Find where the given text appears and provide that cell's center as [X, Y] coordinate. 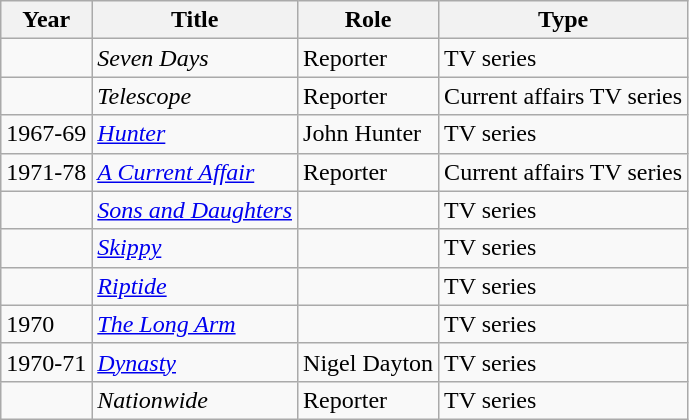
Riptide [195, 286]
1970-71 [46, 362]
Year [46, 20]
Telescope [195, 96]
Type [564, 20]
A Current Affair [195, 172]
Nationwide [195, 400]
Seven Days [195, 58]
Title [195, 20]
1967-69 [46, 134]
Nigel Dayton [368, 362]
The Long Arm [195, 324]
Skippy [195, 248]
Sons and Daughters [195, 210]
1971-78 [46, 172]
Hunter [195, 134]
John Hunter [368, 134]
1970 [46, 324]
Role [368, 20]
Dynasty [195, 362]
